Find where the given text appears and provide that cell's center as [X, Y] coordinate. 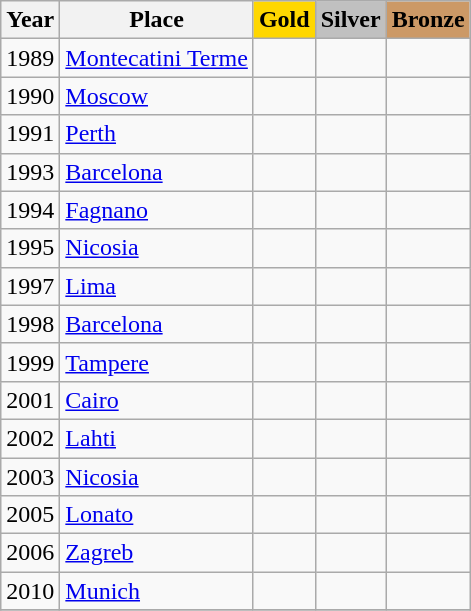
2010 [30, 591]
1995 [30, 248]
Year [30, 20]
Munich [157, 591]
Montecatini Terme [157, 58]
Cairo [157, 400]
Fagnano [157, 210]
2003 [30, 477]
Lahti [157, 438]
1993 [30, 172]
Tampere [157, 362]
Silver [350, 20]
2002 [30, 438]
Place [157, 20]
1990 [30, 96]
2001 [30, 400]
1989 [30, 58]
1998 [30, 324]
Lima [157, 286]
Lonato [157, 515]
1994 [30, 210]
1999 [30, 362]
Bronze [428, 20]
2005 [30, 515]
1991 [30, 134]
Gold [284, 20]
Moscow [157, 96]
1997 [30, 286]
Perth [157, 134]
2006 [30, 553]
Zagreb [157, 553]
